Determine the (x, y) coordinate at the center of the cell enclosing the given text.  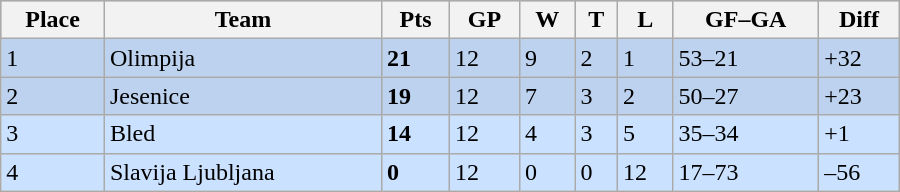
W (548, 20)
Place (53, 20)
GF–GA (746, 20)
Bled (242, 134)
19 (416, 96)
Team (242, 20)
14 (416, 134)
Pts (416, 20)
5 (646, 134)
L (646, 20)
+1 (860, 134)
17–73 (746, 172)
GP (485, 20)
–56 (860, 172)
+23 (860, 96)
7 (548, 96)
53–21 (746, 58)
Jesenice (242, 96)
9 (548, 58)
Olimpija (242, 58)
T (596, 20)
Diff (860, 20)
21 (416, 58)
35–34 (746, 134)
+32 (860, 58)
Slavija Ljubljana (242, 172)
50–27 (746, 96)
